Locate the cell with the specified text and output its (X, Y) center coordinate. 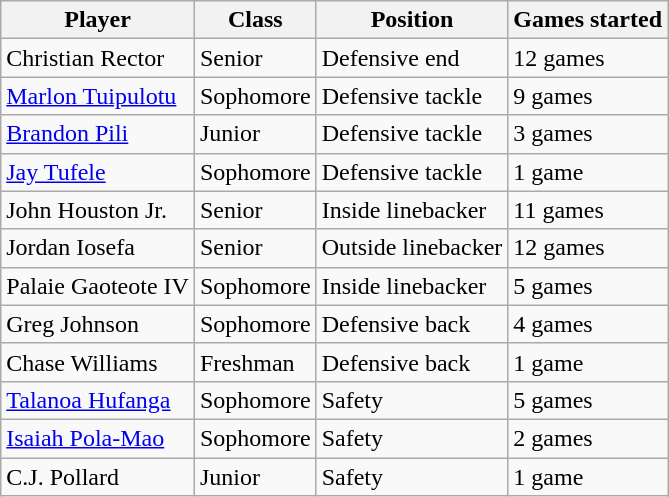
Chase Williams (98, 362)
Christian Rector (98, 58)
Freshman (255, 362)
Talanoa Hufanga (98, 400)
Marlon Tuipulotu (98, 96)
4 games (588, 324)
2 games (588, 438)
3 games (588, 134)
Outside linebacker (412, 248)
Isaiah Pola-Mao (98, 438)
Jay Tufele (98, 172)
Player (98, 20)
Class (255, 20)
Games started (588, 20)
Greg Johnson (98, 324)
C.J. Pollard (98, 477)
Brandon Pili (98, 134)
9 games (588, 96)
Defensive end (412, 58)
Jordan Iosefa (98, 248)
11 games (588, 210)
John Houston Jr. (98, 210)
Palaie Gaoteote IV (98, 286)
Position (412, 20)
